Detect which cell encompasses the target text, then output its [X, Y] center coordinate. 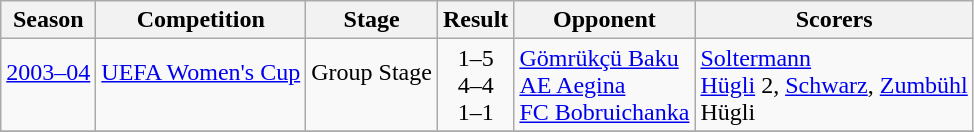
SoltermannHügli 2, Schwarz, ZumbühlHügli [834, 85]
UEFA Women's Cup [201, 85]
Stage [372, 20]
Gömrükçü Baku AE Aegina FC Bobruichanka [604, 85]
Result [475, 20]
Scorers [834, 20]
2003–04 [48, 85]
Opponent [604, 20]
1–54–41–1 [475, 85]
Competition [201, 20]
Season [48, 20]
Group Stage [372, 85]
